Return (x, y) of the center of cell containing provided text 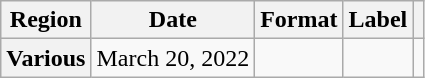
March 20, 2022 (173, 58)
Format (299, 20)
Label (378, 20)
Date (173, 20)
Region (46, 20)
Various (46, 58)
